Detect which cell encompasses the target text, then output its (x, y) center coordinate. 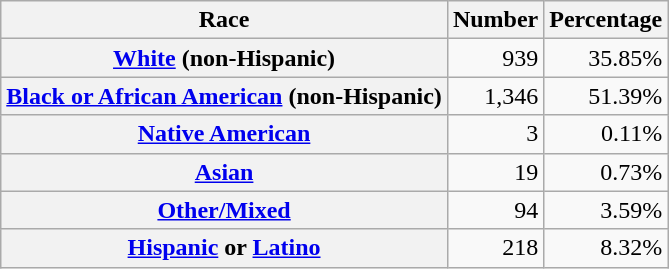
Other/Mixed (224, 210)
3 (495, 134)
51.39% (606, 96)
Percentage (606, 20)
Hispanic or Latino (224, 248)
8.32% (606, 248)
1,346 (495, 96)
35.85% (606, 58)
3.59% (606, 210)
19 (495, 172)
Race (224, 20)
939 (495, 58)
White (non-Hispanic) (224, 58)
94 (495, 210)
0.11% (606, 134)
218 (495, 248)
Asian (224, 172)
Native American (224, 134)
Number (495, 20)
Black or African American (non-Hispanic) (224, 96)
0.73% (606, 172)
